Pinpoint the cell where the given text exists, returning its (x, y) midpoint coordinate. 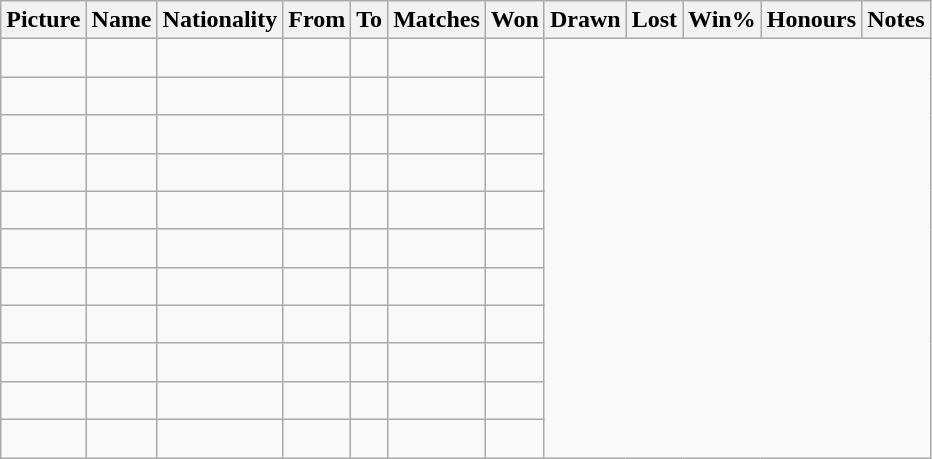
Win% (722, 20)
Picture (44, 20)
Notes (896, 20)
Name (122, 20)
To (370, 20)
Drawn (585, 20)
Won (514, 20)
Matches (437, 20)
Lost (654, 20)
From (317, 20)
Honours (811, 20)
Nationality (220, 20)
